Extract the [X, Y] coordinate from the center of the cell holding the provided text.  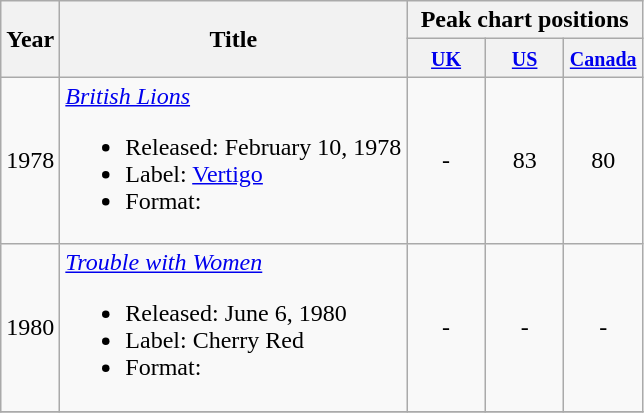
UK [446, 58]
1978 [30, 160]
US [524, 58]
Title [234, 39]
British LionsReleased: February 10, 1978Label: VertigoFormat: [234, 160]
Canada [604, 58]
Year [30, 39]
83 [524, 160]
80 [604, 160]
Trouble with WomenReleased: June 6, 1980Label: Cherry RedFormat: [234, 328]
1980 [30, 328]
Peak chart positions [525, 20]
